Scan for the cell matching the given text and deliver its [X, Y] coordinate at center. 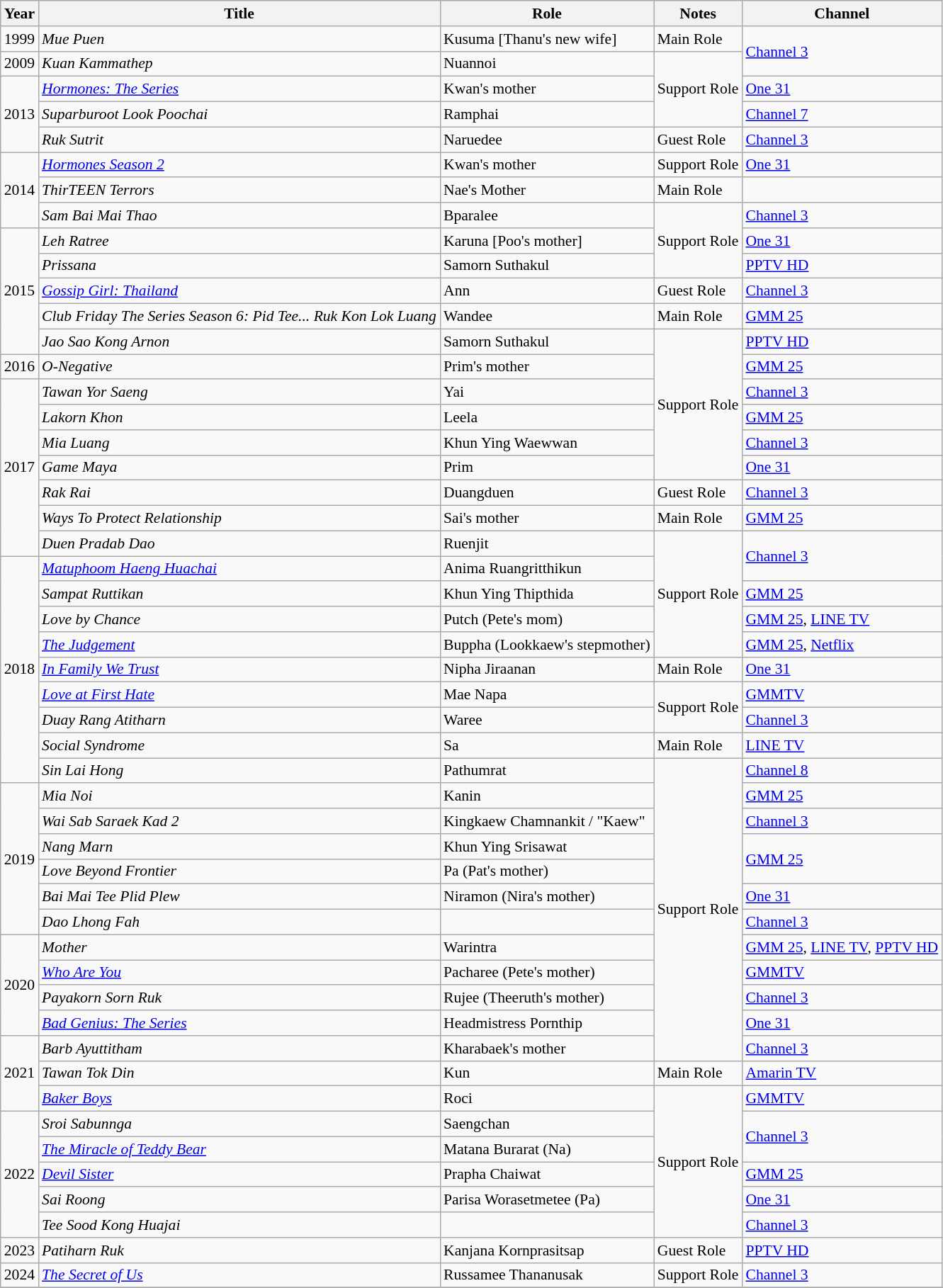
Channel 8 [842, 771]
Baker Boys [239, 1099]
The Miracle of Teddy Bear [239, 1149]
Nuannoi [547, 64]
Kuan Kammathep [239, 64]
Amarin TV [842, 1073]
Waree [547, 721]
Sampat Ruttikan [239, 594]
Matuphoom Haeng Huachai [239, 569]
Pathumrat [547, 771]
Tee Sood Kong Huajai [239, 1225]
GMM 25, Netflix [842, 645]
Bparalee [547, 215]
Pa (Pat's mother) [547, 871]
Leela [547, 417]
2015 [20, 291]
Pacharee (Pete's mother) [547, 973]
Ruenjit [547, 543]
Kanin [547, 796]
Naruedee [547, 140]
Duay Rang Atitharn [239, 721]
Barb Ayuttitham [239, 1049]
2014 [20, 190]
Rak Rai [239, 493]
Ramphai [547, 115]
Prim's mother [547, 367]
Sroi Sabunnga [239, 1124]
Nipha Jiraanan [547, 670]
2009 [20, 64]
Club Friday The Series Season 6: Pid Tee... Ruk Kon Lok Luang [239, 317]
Title [239, 13]
2022 [20, 1175]
Bad Genius: The Series [239, 1023]
Yai [547, 392]
Duangduen [547, 493]
Putch (Pete's mom) [547, 619]
Matana Burarat (Na) [547, 1149]
Suparburoot Look Poochai [239, 115]
Kun [547, 1073]
Love by Chance [239, 619]
Sai's mother [547, 519]
Mother [239, 947]
2017 [20, 468]
Social Syndrome [239, 745]
2019 [20, 859]
Khun Ying Thipthida [547, 594]
Sam Bai Mai Thao [239, 215]
Mue Puen [239, 39]
1999 [20, 39]
2020 [20, 985]
Love Beyond Frontier [239, 871]
Ann [547, 291]
GMM 25, LINE TV [842, 619]
Patiharn Ruk [239, 1250]
Channel [842, 13]
Parisa Worasetmetee (Pa) [547, 1200]
2016 [20, 367]
Ways To Protect Relationship [239, 519]
Prim [547, 468]
Payakorn Sorn Ruk [239, 998]
2013 [20, 115]
Buppha (Lookkaew's stepmother) [547, 645]
Russamee Thananusak [547, 1275]
Wai Sab Saraek Kad 2 [239, 821]
In Family We Trust [239, 670]
Kanjana Kornprasitsap [547, 1250]
2021 [20, 1074]
Gossip Girl: Thailand [239, 291]
Ruk Sutrit [239, 140]
Year [20, 13]
Lakorn Khon [239, 417]
Karuna [Poo's mother] [547, 241]
LINE TV [842, 745]
Warintra [547, 947]
Nang Marn [239, 847]
Nae's Mother [547, 191]
Prissana [239, 266]
The Secret of Us [239, 1275]
Tawan Yor Saeng [239, 392]
O-Negative [239, 367]
Sin Lai Hong [239, 771]
Role [547, 13]
2024 [20, 1275]
Rujee (Theeruth's mother) [547, 998]
Roci [547, 1099]
Saengchan [547, 1124]
2018 [20, 670]
The Judgement [239, 645]
Mae Napa [547, 695]
Mia Noi [239, 796]
Kingkaew Chamnankit / "Kaew" [547, 821]
Anima Ruangritthikun [547, 569]
Duen Pradab Dao [239, 543]
Love at First Hate [239, 695]
Hormones: The Series [239, 89]
Sai Roong [239, 1200]
Notes [699, 13]
Leh Ratree [239, 241]
Kharabaek's mother [547, 1049]
Jao Sao Kong Arnon [239, 341]
Bai Mai Tee Plid Plew [239, 897]
Hormones Season 2 [239, 165]
Game Maya [239, 468]
Kusuma [Thanu's new wife] [547, 39]
Niramon (Nira's mother) [547, 897]
Dao Lhong Fah [239, 922]
Channel 7 [842, 115]
Sa [547, 745]
Khun Ying Srisawat [547, 847]
Who Are You [239, 973]
GMM 25, LINE TV, PPTV HD [842, 947]
2023 [20, 1250]
Tawan Tok Din [239, 1073]
Khun Ying Waewwan [547, 443]
Wandee [547, 317]
Devil Sister [239, 1175]
Mia Luang [239, 443]
ThirTEEN Terrors [239, 191]
Prapha Chaiwat [547, 1175]
Headmistress Pornthip [547, 1023]
